Return the (X, Y) coordinate for the center point of the cell that contains the specified text.  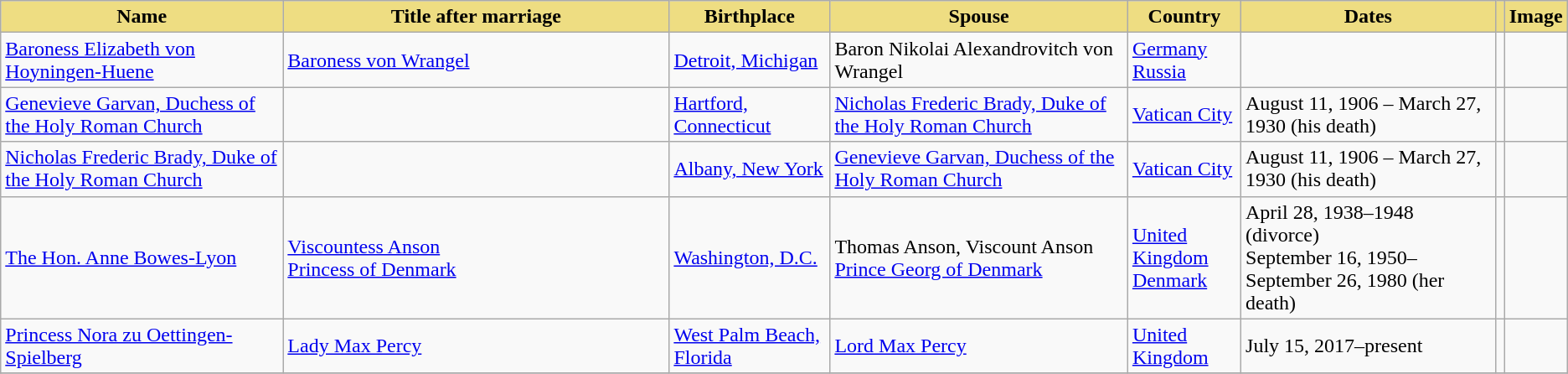
Hartford, Connecticut (750, 114)
July 15, 2017–present (1369, 345)
Dates (1369, 17)
GermanyRussia (1184, 60)
United KingdomDenmark (1184, 257)
Baroness von Wrangel (476, 60)
Albany, New York (750, 169)
West Palm Beach, Florida (750, 345)
Detroit, Michigan (750, 60)
Lord Max Percy (978, 345)
Viscountess AnsonPrincess of Denmark (476, 257)
April 28, 1938–1948 (divorce)September 16, 1950–September 26, 1980 (her death) (1369, 257)
Spouse (978, 17)
Image (1536, 17)
United Kingdom (1184, 345)
Baroness Elizabeth von Hoyningen-Huene (142, 60)
Princess Nora zu Oettingen-Spielberg (142, 345)
Lady Max Percy (476, 345)
Washington, D.C. (750, 257)
Title after marriage (476, 17)
Baron Nikolai Alexandrovitch von Wrangel (978, 60)
Thomas Anson, Viscount AnsonPrince Georg of Denmark (978, 257)
Birthplace (750, 17)
Country (1184, 17)
Name (142, 17)
The Hon. Anne Bowes-Lyon (142, 257)
